Pinpoint the cell where the given text exists, returning its (X, Y) midpoint coordinate. 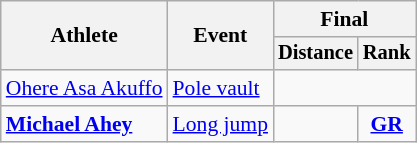
Ohere Asa Akuffo (84, 88)
Event (220, 36)
Final (344, 19)
Distance (316, 54)
Michael Ahey (84, 124)
GR (387, 124)
Rank (387, 54)
Long jump (220, 124)
Pole vault (220, 88)
Athlete (84, 36)
